Capture the cell that displays the provided text and extract its [X, Y] central coordinate. 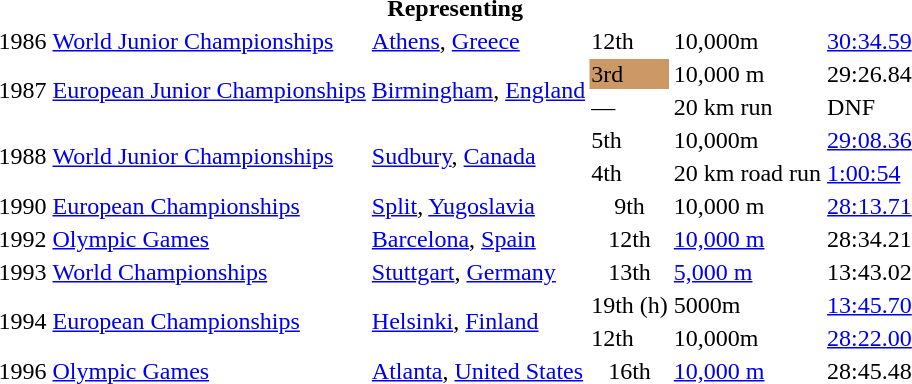
Split, Yugoslavia [478, 206]
European Junior Championships [209, 90]
Stuttgart, Germany [478, 272]
19th (h) [630, 305]
20 km road run [747, 173]
5000m [747, 305]
Olympic Games [209, 239]
5th [630, 140]
3rd [630, 74]
Helsinki, Finland [478, 322]
20 km run [747, 107]
4th [630, 173]
Barcelona, Spain [478, 239]
World Championships [209, 272]
Birmingham, England [478, 90]
Athens, Greece [478, 41]
13th [630, 272]
Sudbury, Canada [478, 156]
5,000 m [747, 272]
— [630, 107]
9th [630, 206]
